Detect which cell encompasses the target text, then output its (X, Y) center coordinate. 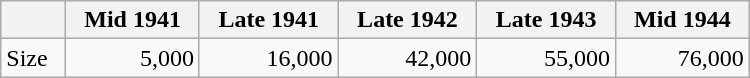
42,000 (408, 58)
Late 1942 (408, 20)
Size (34, 58)
Late 1941 (268, 20)
5,000 (133, 58)
Mid 1944 (682, 20)
Mid 1941 (133, 20)
Late 1943 (546, 20)
76,000 (682, 58)
55,000 (546, 58)
16,000 (268, 58)
